Identify which cell holds the provided text, then report its [X, Y] central coordinate. 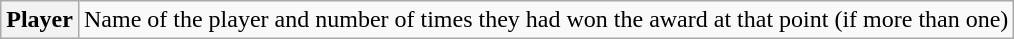
Name of the player and number of times they had won the award at that point (if more than one) [546, 20]
Player [40, 20]
